Locate the cell with the specified text and output its (x, y) center coordinate. 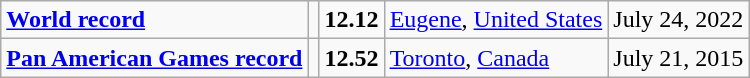
12.52 (352, 58)
Eugene, United States (496, 20)
World record (154, 20)
Pan American Games record (154, 58)
Toronto, Canada (496, 58)
July 24, 2022 (678, 20)
12.12 (352, 20)
July 21, 2015 (678, 58)
